Detect which cell encompasses the target text, then output its (X, Y) center coordinate. 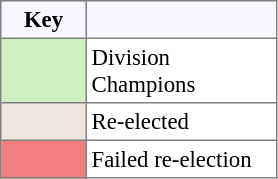
Division Champions (181, 70)
Key (44, 20)
Failed re-election (181, 159)
Re-elected (181, 122)
